Pinpoint the cell where the given text exists, returning its [X, Y] midpoint coordinate. 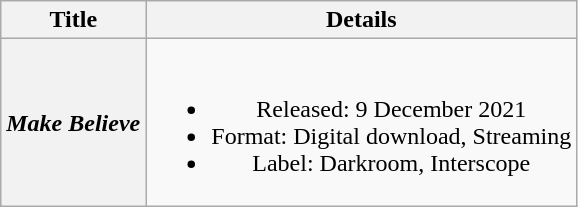
Title [74, 20]
Details [362, 20]
Make Believe [74, 122]
Released: 9 December 2021Format: Digital download, StreamingLabel: Darkroom, Interscope [362, 122]
